Provide the (X, Y) coordinate of the cell's center where the given text is located.  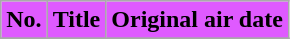
No. (24, 20)
Title (76, 20)
Original air date (198, 20)
